Locate the cell with the specified text and output its [X, Y] center coordinate. 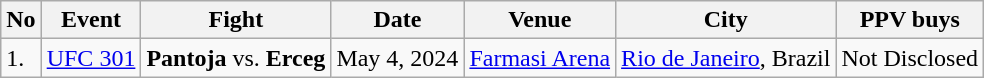
May 4, 2024 [398, 58]
Pantoja vs. Erceg [236, 58]
UFC 301 [91, 58]
No [21, 20]
PPV buys [910, 20]
Fight [236, 20]
Not Disclosed [910, 58]
Date [398, 20]
Farmasi Arena [540, 58]
Rio de Janeiro, Brazil [726, 58]
1. [21, 58]
Event [91, 20]
City [726, 20]
Venue [540, 20]
